Determine the (x, y) coordinate at the center of the cell enclosing the given text.  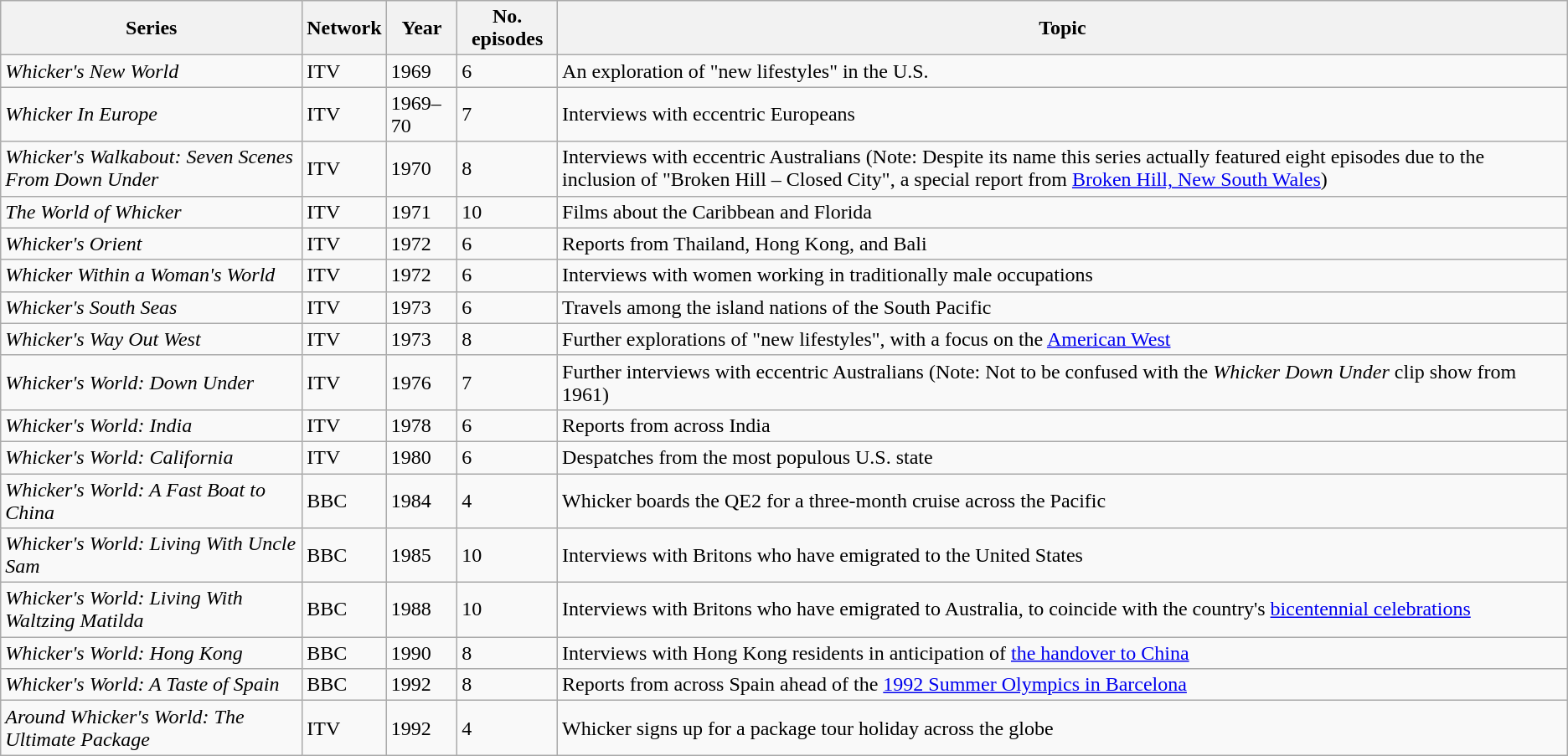
Whicker's Way Out West (152, 339)
1970 (422, 169)
Whicker's Orient (152, 244)
Year (422, 28)
Whicker's World: Living With Uncle Sam (152, 556)
Around Whicker's World: The Ultimate Package (152, 728)
Whicker's South Seas (152, 307)
Despatches from the most populous U.S. state (1063, 457)
1969 (422, 71)
Whicker's World: Down Under (152, 382)
Interviews with Britons who have emigrated to Australia, to coincide with the country's bicentennial celebrations (1063, 609)
Whicker's World: Hong Kong (152, 653)
Topic (1063, 28)
1976 (422, 382)
Series (152, 28)
Interviews with Britons who have emigrated to the United States (1063, 556)
1988 (422, 609)
1985 (422, 556)
Whicker signs up for a package tour holiday across the globe (1063, 728)
Whicker Within a Woman's World (152, 275)
1980 (422, 457)
Reports from Thailand, Hong Kong, and Bali (1063, 244)
1984 (422, 501)
An exploration of "new lifestyles" in the U.S. (1063, 71)
1971 (422, 212)
Further interviews with eccentric Australians (Note: Not to be confused with the Whicker Down Under clip show from 1961) (1063, 382)
The World of Whicker (152, 212)
Films about the Caribbean and Florida (1063, 212)
Whicker's World: India (152, 425)
Interviews with eccentric Europeans (1063, 114)
Whicker's New World (152, 71)
Whicker's World: A Fast Boat to China (152, 501)
Whicker's Walkabout: Seven Scenes From Down Under (152, 169)
Further explorations of "new lifestyles", with a focus on the American West (1063, 339)
1969–70 (422, 114)
Reports from across Spain ahead of the 1992 Summer Olympics in Barcelona (1063, 685)
Whicker's World: California (152, 457)
Network (344, 28)
Interviews with Hong Kong residents in anticipation of the handover to China (1063, 653)
Whicker's World: Living With Waltzing Matilda (152, 609)
Whicker In Europe (152, 114)
Whicker's World: A Taste of Spain (152, 685)
Interviews with women working in traditionally male occupations (1063, 275)
Reports from across India (1063, 425)
1990 (422, 653)
No. episodes (508, 28)
1978 (422, 425)
Travels among the island nations of the South Pacific (1063, 307)
Whicker boards the QE2 for a three-month cruise across the Pacific (1063, 501)
